Detect which cell encompasses the target text, then output its [X, Y] center coordinate. 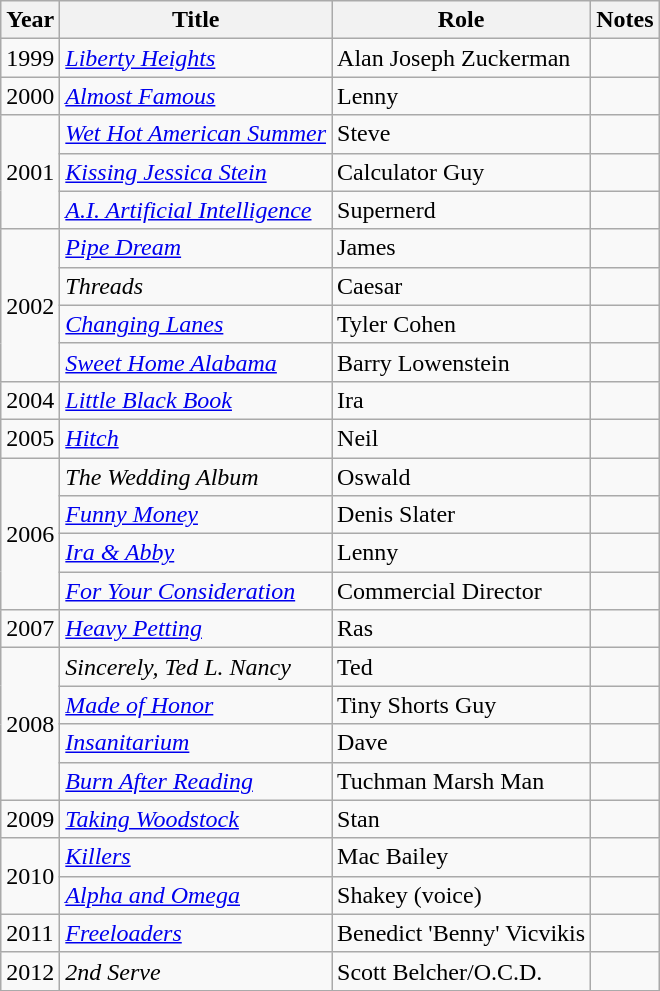
Tyler Cohen [462, 324]
Insanitarium [196, 743]
Threads [196, 286]
2007 [30, 629]
2001 [30, 172]
Sincerely, Ted L. Nancy [196, 667]
Calculator Guy [462, 172]
Taking Woodstock [196, 819]
Alan Joseph Zuckerman [462, 58]
Title [196, 20]
Benedict 'Benny' Vicvikis [462, 933]
2009 [30, 819]
Mac Bailey [462, 857]
Little Black Book [196, 400]
Burn After Reading [196, 781]
2011 [30, 933]
Liberty Heights [196, 58]
2nd Serve [196, 971]
Oswald [462, 477]
Tiny Shorts Guy [462, 705]
Made of Honor [196, 705]
Barry Lowenstein [462, 362]
2000 [30, 96]
Year [30, 20]
Stan [462, 819]
Scott Belcher/O.C.D. [462, 971]
Notes [625, 20]
Denis Slater [462, 515]
Freeloaders [196, 933]
2004 [30, 400]
Hitch [196, 438]
Ras [462, 629]
Changing Lanes [196, 324]
The Wedding Album [196, 477]
2008 [30, 724]
Ted [462, 667]
Caesar [462, 286]
Alpha and Omega [196, 895]
Kissing Jessica Stein [196, 172]
1999 [30, 58]
Commercial Director [462, 591]
Killers [196, 857]
James [462, 248]
Role [462, 20]
2005 [30, 438]
2002 [30, 305]
Funny Money [196, 515]
Supernerd [462, 210]
Sweet Home Alabama [196, 362]
Pipe Dream [196, 248]
A.I. Artificial Intelligence [196, 210]
Wet Hot American Summer [196, 134]
2010 [30, 876]
Dave [462, 743]
Ira [462, 400]
Neil [462, 438]
Ira & Abby [196, 553]
2006 [30, 534]
For Your Consideration [196, 591]
Steve [462, 134]
Almost Famous [196, 96]
Heavy Petting [196, 629]
Tuchman Marsh Man [462, 781]
Shakey (voice) [462, 895]
2012 [30, 971]
